Search for the cell housing the specified text and yield its (X, Y) center coordinate. 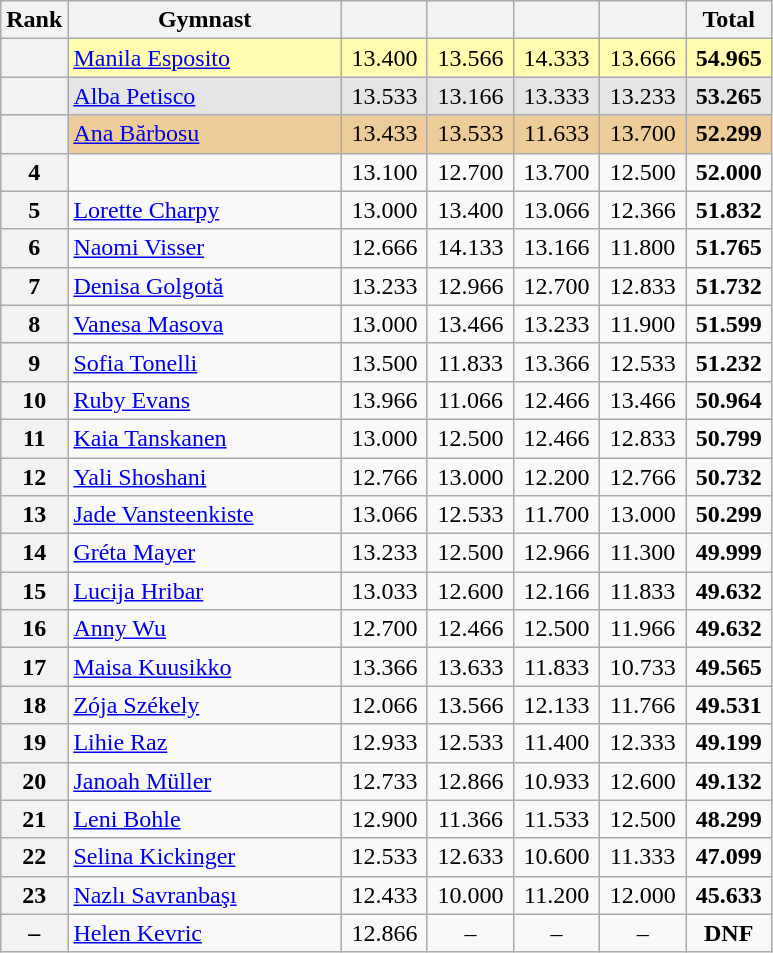
51.232 (729, 362)
19 (34, 743)
11.333 (643, 857)
13.500 (384, 362)
10.600 (557, 857)
Gymnast (205, 20)
45.633 (729, 895)
Ana Bărbosu (205, 134)
11 (34, 438)
21 (34, 819)
11.966 (643, 629)
49.132 (729, 781)
47.099 (729, 857)
12.000 (643, 895)
11.533 (557, 819)
10.733 (643, 667)
10 (34, 400)
51.599 (729, 324)
Selina Kickinger (205, 857)
Lihie Raz (205, 743)
Kaia Tanskanen (205, 438)
17 (34, 667)
12.733 (384, 781)
10.000 (470, 895)
14.333 (557, 58)
11.900 (643, 324)
Helen Kevric (205, 933)
51.832 (729, 210)
22 (34, 857)
Manila Esposito (205, 58)
7 (34, 286)
13.966 (384, 400)
Gréta Mayer (205, 553)
13.666 (643, 58)
13.633 (470, 667)
49.199 (729, 743)
14.133 (470, 248)
51.732 (729, 286)
50.799 (729, 438)
12.666 (384, 248)
12.133 (557, 705)
53.265 (729, 96)
Nazlı Savranbaşı (205, 895)
49.999 (729, 553)
12.900 (384, 819)
11.633 (557, 134)
Yali Shoshani (205, 477)
11.800 (643, 248)
Janoah Müller (205, 781)
50.964 (729, 400)
Leni Bohle (205, 819)
49.531 (729, 705)
6 (34, 248)
11.200 (557, 895)
15 (34, 591)
10.933 (557, 781)
Total (729, 20)
12.166 (557, 591)
12.433 (384, 895)
12.333 (643, 743)
13.333 (557, 96)
12.366 (643, 210)
Anny Wu (205, 629)
52.000 (729, 172)
13 (34, 515)
13.433 (384, 134)
51.765 (729, 248)
Rank (34, 20)
11.400 (557, 743)
8 (34, 324)
48.299 (729, 819)
Sofia Tonelli (205, 362)
52.299 (729, 134)
12 (34, 477)
12.633 (470, 857)
Vanesa Masova (205, 324)
11.766 (643, 705)
4 (34, 172)
11.700 (557, 515)
Ruby Evans (205, 400)
Naomi Visser (205, 248)
13.033 (384, 591)
50.732 (729, 477)
11.366 (470, 819)
11.300 (643, 553)
23 (34, 895)
Lucija Hribar (205, 591)
Jade Vansteenkiste (205, 515)
12.066 (384, 705)
12.933 (384, 743)
Zója Székely (205, 705)
DNF (729, 933)
11.066 (470, 400)
5 (34, 210)
9 (34, 362)
Lorette Charpy (205, 210)
Alba Petisco (205, 96)
54.965 (729, 58)
20 (34, 781)
Denisa Golgotă (205, 286)
49.565 (729, 667)
12.200 (557, 477)
14 (34, 553)
Maisa Kuusikko (205, 667)
18 (34, 705)
50.299 (729, 515)
13.100 (384, 172)
16 (34, 629)
